Output the [x, y] coordinate of the center of the cell containing the given text.  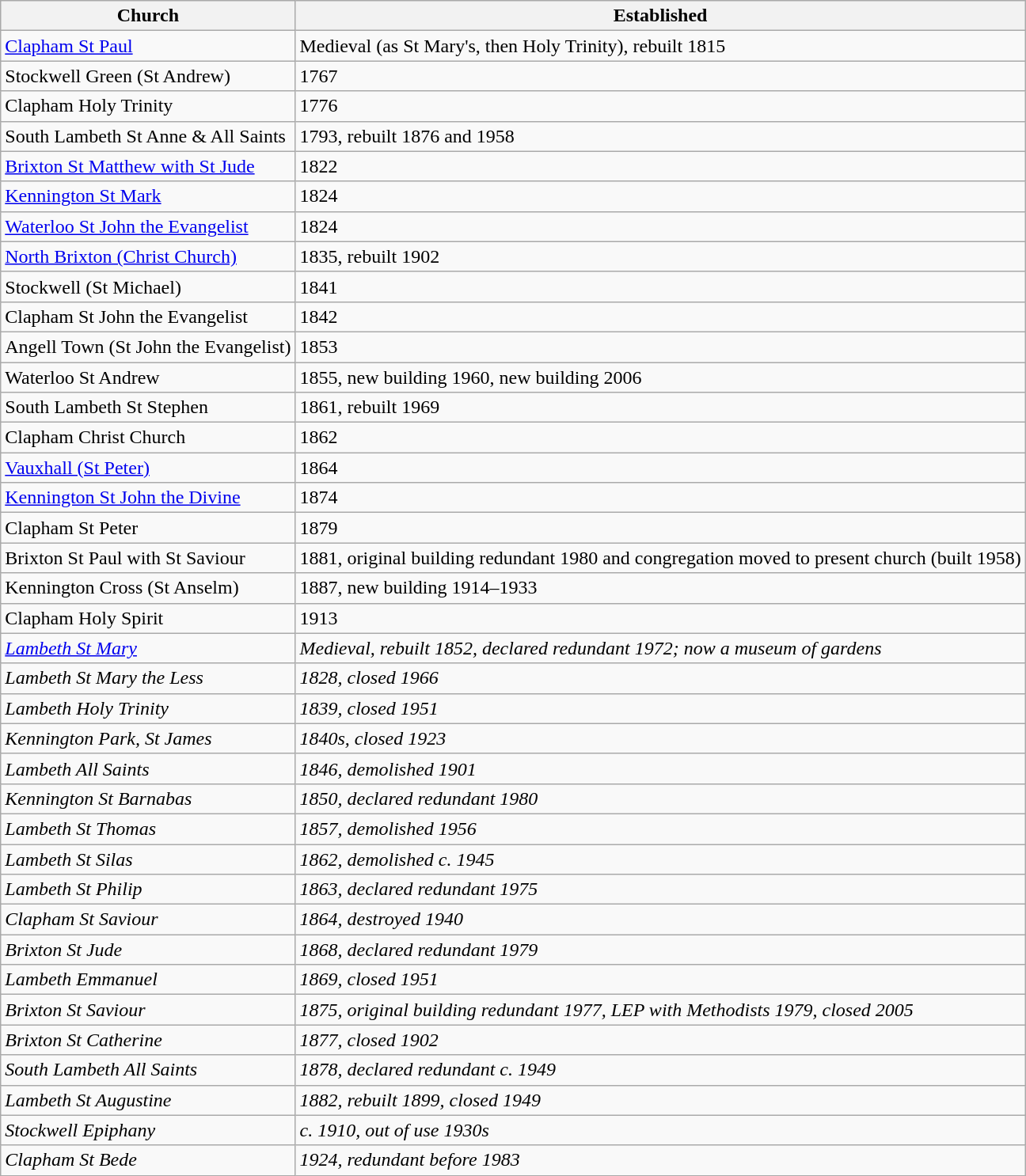
Lambeth St Mary the Less [148, 678]
1882, rebuilt 1899, closed 1949 [660, 1100]
Vauxhall (St Peter) [148, 468]
1913 [660, 618]
Church [148, 16]
Lambeth St Augustine [148, 1100]
1878, declared redundant c. 1949 [660, 1070]
Lambeth St Philip [148, 890]
Brixton St Catherine [148, 1040]
1877, closed 1902 [660, 1040]
Lambeth St Silas [148, 859]
Lambeth St Mary [148, 648]
1857, demolished 1956 [660, 829]
1864, destroyed 1940 [660, 920]
Angell Town (St John the Evangelist) [148, 347]
Clapham Christ Church [148, 438]
1846, demolished 1901 [660, 768]
Kennington Park, St James [148, 738]
Kennington St Mark [148, 196]
Brixton St Paul with St Saviour [148, 558]
1840s, closed 1923 [660, 738]
Kennington St John the Divine [148, 498]
1822 [660, 166]
1862, demolished c. 1945 [660, 859]
1841 [660, 286]
Clapham St Peter [148, 528]
Stockwell (St Michael) [148, 286]
Clapham St Saviour [148, 920]
1861, rebuilt 1969 [660, 408]
Lambeth All Saints [148, 768]
Clapham Holy Spirit [148, 618]
Lambeth Holy Trinity [148, 708]
South Lambeth St Anne & All Saints [148, 136]
1776 [660, 106]
Lambeth St Thomas [148, 829]
Kennington Cross (St Anselm) [148, 588]
Waterloo St John the Evangelist [148, 226]
1874 [660, 498]
1842 [660, 317]
1839, closed 1951 [660, 708]
1868, declared redundant 1979 [660, 950]
1853 [660, 347]
Medieval (as St Mary's, then Holy Trinity), rebuilt 1815 [660, 46]
Stockwell Green (St Andrew) [148, 76]
1793, rebuilt 1876 and 1958 [660, 136]
Clapham St Bede [148, 1160]
1887, new building 1914–1933 [660, 588]
1767 [660, 76]
1862 [660, 438]
South Lambeth St Stephen [148, 408]
1828, closed 1966 [660, 678]
Clapham St John the Evangelist [148, 317]
1855, new building 1960, new building 2006 [660, 377]
Kennington St Barnabas [148, 799]
1924, redundant before 1983 [660, 1160]
1881, original building redundant 1980 and congregation moved to present church (built 1958) [660, 558]
Medieval, rebuilt 1852, declared redundant 1972; now a museum of gardens [660, 648]
Lambeth Emmanuel [148, 980]
1863, declared redundant 1975 [660, 890]
1879 [660, 528]
1850, declared redundant 1980 [660, 799]
1875, original building redundant 1977, LEP with Methodists 1979, closed 2005 [660, 1010]
North Brixton (Christ Church) [148, 256]
Brixton St Matthew with St Jude [148, 166]
1835, rebuilt 1902 [660, 256]
1864 [660, 468]
c. 1910, out of use 1930s [660, 1130]
Brixton St Saviour [148, 1010]
1869, closed 1951 [660, 980]
Stockwell Epiphany [148, 1130]
Clapham St Paul [148, 46]
Brixton St Jude [148, 950]
Waterloo St Andrew [148, 377]
South Lambeth All Saints [148, 1070]
Clapham Holy Trinity [148, 106]
Established [660, 16]
